Scan for the cell matching the given text and deliver its [x, y] coordinate at center. 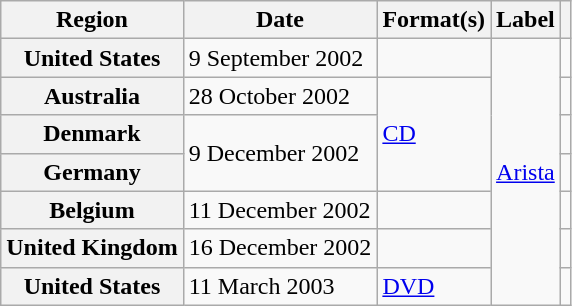
11 December 2002 [280, 210]
Date [280, 20]
16 December 2002 [280, 248]
Australia [92, 96]
Region [92, 20]
9 December 2002 [280, 153]
DVD [434, 286]
Germany [92, 172]
United Kingdom [92, 248]
Denmark [92, 134]
CD [434, 134]
Belgium [92, 210]
Arista [526, 172]
Label [526, 20]
9 September 2002 [280, 58]
Format(s) [434, 20]
11 March 2003 [280, 286]
28 October 2002 [280, 96]
